Find where the given text appears and provide that cell's center as [x, y] coordinate. 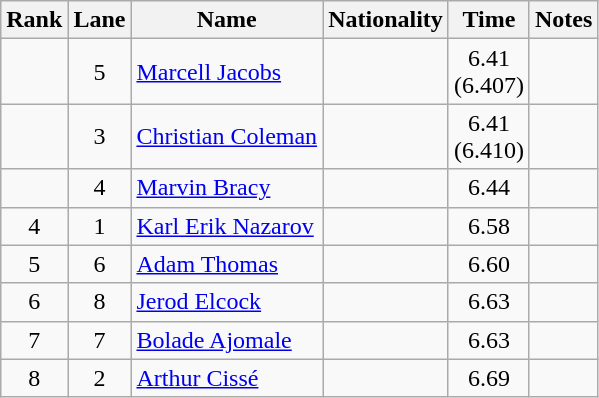
Lane [100, 20]
Marcell Jacobs [227, 72]
Notes [563, 20]
6.41(6.410) [488, 136]
6.58 [488, 226]
Jerod Elcock [227, 302]
2 [100, 378]
Rank [34, 20]
6.44 [488, 188]
Christian Coleman [227, 136]
6.60 [488, 264]
Bolade Ajomale [227, 340]
Name [227, 20]
Nationality [386, 20]
Adam Thomas [227, 264]
6.41(6.407) [488, 72]
Karl Erik Nazarov [227, 226]
Arthur Cissé [227, 378]
1 [100, 226]
6.69 [488, 378]
3 [100, 136]
Marvin Bracy [227, 188]
Time [488, 20]
